Extract the [x, y] coordinate from the center of the cell holding the provided text.  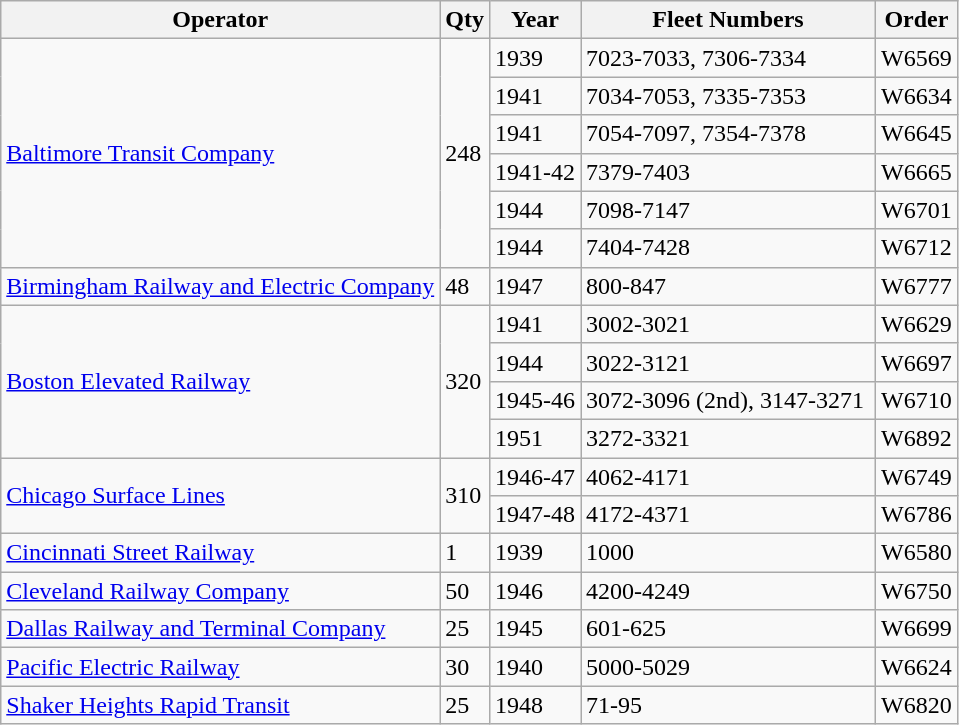
Cleveland Railway Company [220, 591]
W6569 [917, 58]
Shaker Heights Rapid Transit [220, 705]
Cincinnati Street Railway [220, 553]
7404-7428 [728, 248]
W6820 [917, 705]
Operator [220, 20]
48 [465, 286]
W6777 [917, 286]
Order [917, 20]
Qty [465, 20]
W6750 [917, 591]
1946-47 [534, 477]
7023-7033, 7306-7334 [728, 58]
1000 [728, 553]
Birmingham Railway and Electric Company [220, 286]
1951 [534, 438]
Boston Elevated Railway [220, 381]
W6749 [917, 477]
Pacific Electric Railway [220, 667]
3022-3121 [728, 362]
1947-48 [534, 515]
W6580 [917, 553]
50 [465, 591]
248 [465, 153]
1941-42 [534, 172]
W6697 [917, 362]
4062-4171 [728, 477]
7098-7147 [728, 210]
310 [465, 496]
1947 [534, 286]
3002-3021 [728, 324]
800-847 [728, 286]
4200-4249 [728, 591]
1945-46 [534, 400]
1940 [534, 667]
W6665 [917, 172]
W6710 [917, 400]
W6645 [917, 134]
7379-7403 [728, 172]
7054-7097, 7354-7378 [728, 134]
30 [465, 667]
1 [465, 553]
3272-3321 [728, 438]
W6712 [917, 248]
3072-3096 (2nd), 3147-3271 [728, 400]
W6629 [917, 324]
1945 [534, 629]
1948 [534, 705]
W6624 [917, 667]
W6699 [917, 629]
71-95 [728, 705]
Chicago Surface Lines [220, 496]
Dallas Railway and Terminal Company [220, 629]
W6634 [917, 96]
W6892 [917, 438]
W6701 [917, 210]
Fleet Numbers [728, 20]
7034-7053, 7335-7353 [728, 96]
W6786 [917, 515]
1946 [534, 591]
Baltimore Transit Company [220, 153]
5000-5029 [728, 667]
601-625 [728, 629]
4172-4371 [728, 515]
Year [534, 20]
320 [465, 381]
